Identify which cell holds the provided text, then report its (x, y) central coordinate. 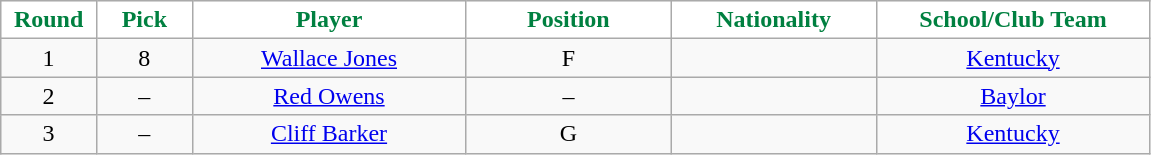
Round (49, 20)
Player (329, 20)
2 (49, 96)
Baylor (1013, 96)
8 (144, 58)
G (568, 134)
1 (49, 58)
Wallace Jones (329, 58)
Pick (144, 20)
Cliff Barker (329, 134)
School/Club Team (1013, 20)
Position (568, 20)
Red Owens (329, 96)
F (568, 58)
3 (49, 134)
Nationality (774, 20)
